From the cell containing the given text, extract its center point as (x, y) coordinate. 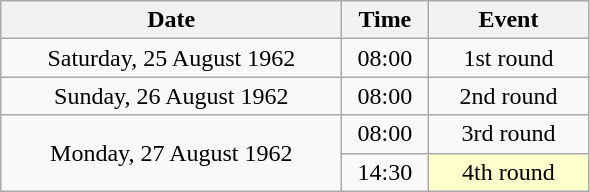
Saturday, 25 August 1962 (172, 58)
3rd round (508, 134)
Time (385, 20)
Date (172, 20)
14:30 (385, 172)
4th round (508, 172)
Event (508, 20)
Monday, 27 August 1962 (172, 153)
Sunday, 26 August 1962 (172, 96)
1st round (508, 58)
2nd round (508, 96)
